Locate the cell with the specified text and output its [X, Y] center coordinate. 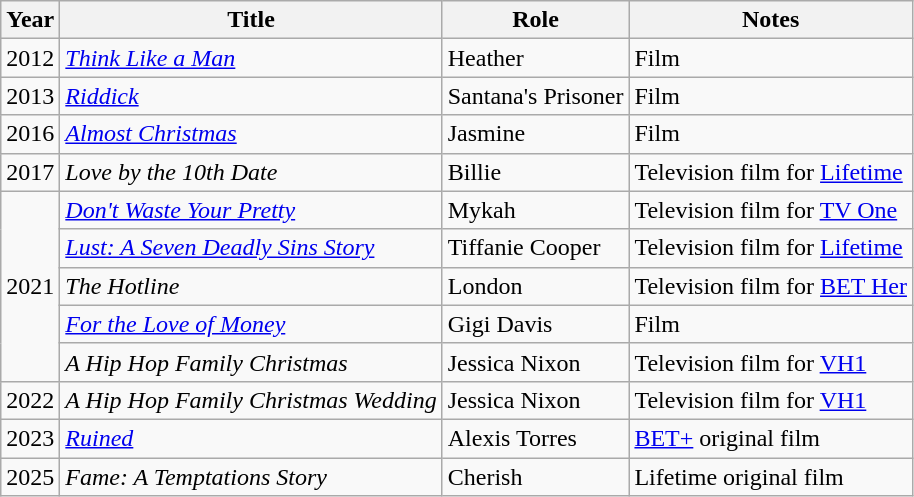
London [536, 286]
Year [30, 20]
Ruined [251, 438]
2012 [30, 58]
Tiffanie Cooper [536, 248]
Heather [536, 58]
Cherish [536, 477]
BET+ original film [771, 438]
A Hip Hop Family Christmas [251, 362]
2023 [30, 438]
Jasmine [536, 134]
Role [536, 20]
2025 [30, 477]
A Hip Hop Family Christmas Wedding [251, 400]
Fame: A Temptations Story [251, 477]
The Hotline [251, 286]
Lifetime original film [771, 477]
Television film for TV One [771, 210]
Love by the 10th Date [251, 172]
2022 [30, 400]
Gigi Davis [536, 324]
2021 [30, 286]
Lust: A Seven Deadly Sins Story [251, 248]
2013 [30, 96]
Think Like a Man [251, 58]
Billie [536, 172]
2017 [30, 172]
Alexis Torres [536, 438]
Notes [771, 20]
Don't Waste Your Pretty [251, 210]
Santana's Prisoner [536, 96]
Title [251, 20]
Mykah [536, 210]
Riddick [251, 96]
Television film for BET Her [771, 286]
For the Love of Money [251, 324]
Almost Christmas [251, 134]
2016 [30, 134]
